Return [x, y] of the center of cell containing provided text 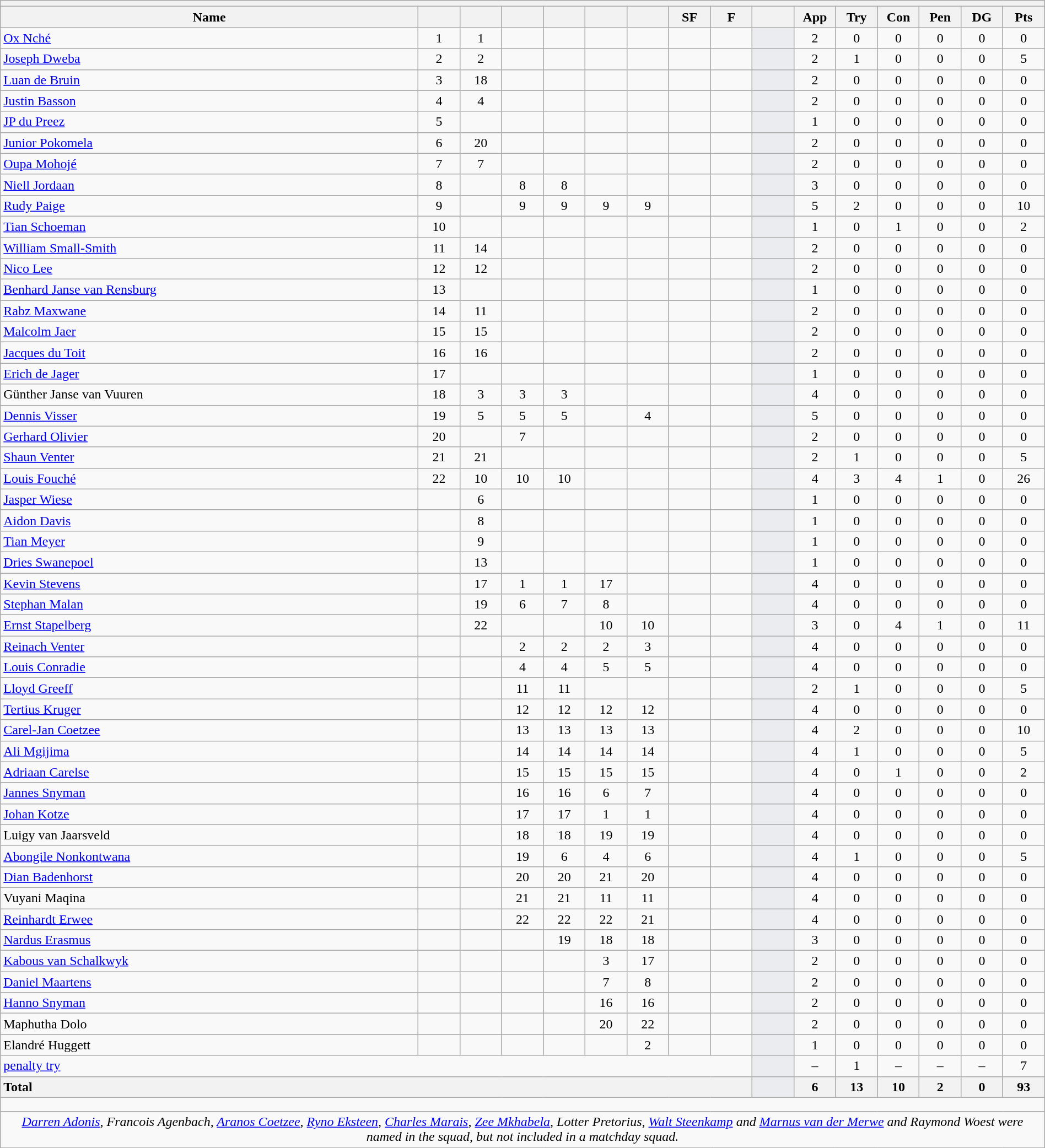
Ali Mgijima [209, 751]
Nico Lee [209, 269]
Nardus Erasmus [209, 940]
William Small-Smith [209, 247]
Hanno Snyman [209, 1003]
Tian Meyer [209, 541]
Stephan Malan [209, 605]
Louis Fouché [209, 478]
Dries Swanepoel [209, 562]
Kabous van Schalkwyk [209, 961]
Kevin Stevens [209, 584]
Louis Conradie [209, 667]
Adriaan Carelse [209, 772]
Ox Nché [209, 38]
SF [690, 17]
Benhard Janse van Rensburg [209, 290]
F [731, 17]
Try [857, 17]
Lloyd Greeff [209, 688]
Maphutha Dolo [209, 1024]
Dennis Visser [209, 416]
Jacques du Toit [209, 353]
Con [898, 17]
Rabz Maxwane [209, 311]
Aidon Davis [209, 520]
Malcolm Jaer [209, 332]
Jannes Snyman [209, 793]
Pen [940, 17]
Ernst Stapelberg [209, 626]
Luan de Bruin [209, 80]
penalty try [376, 1066]
Elandré Huggett [209, 1045]
Rudy Paige [209, 206]
Joseph Dweba [209, 59]
Oupa Mohojé [209, 164]
26 [1024, 478]
DG [982, 17]
Günther Janse van Vuuren [209, 395]
Jasper Wiese [209, 499]
Luigy van Jaarsveld [209, 835]
Total [376, 1087]
Vuyani Maqina [209, 898]
Justin Basson [209, 101]
Daniel Maartens [209, 982]
Dian Badenhorst [209, 877]
Name [209, 17]
Johan Kotze [209, 814]
Tian Schoeman [209, 227]
Gerhard Olivier [209, 436]
Erich de Jager [209, 374]
Reinhardt Erwee [209, 919]
Junior Pokomela [209, 143]
93 [1024, 1087]
Carel-Jan Coetzee [209, 730]
Abongile Nonkontwana [209, 856]
Pts [1024, 17]
Reinach Venter [209, 646]
Niell Jordaan [209, 185]
Tertius Kruger [209, 709]
JP du Preez [209, 122]
Shaun Venter [209, 457]
App [815, 17]
